Extract the (X, Y) coordinate from the center of the cell holding the provided text.  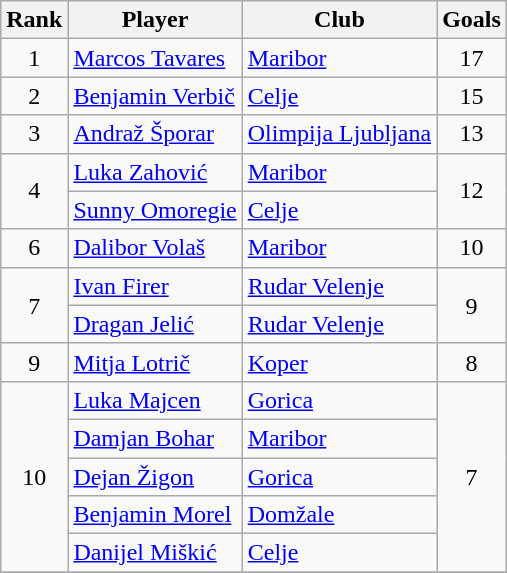
15 (472, 96)
Mitja Lotrič (155, 362)
Marcos Tavares (155, 58)
Ivan Firer (155, 286)
Damjan Bohar (155, 438)
Domžale (339, 515)
Benjamin Verbič (155, 96)
Dragan Jelić (155, 324)
Club (339, 20)
Danijel Miškić (155, 553)
Luka Majcen (155, 400)
17 (472, 58)
Luka Zahović (155, 172)
Koper (339, 362)
1 (34, 58)
6 (34, 248)
8 (472, 362)
4 (34, 191)
12 (472, 191)
2 (34, 96)
Olimpija Ljubljana (339, 134)
Rank (34, 20)
3 (34, 134)
Dejan Žigon (155, 477)
Player (155, 20)
Goals (472, 20)
Sunny Omoregie (155, 210)
Andraž Šporar (155, 134)
Benjamin Morel (155, 515)
Dalibor Volaš (155, 248)
13 (472, 134)
